Pinpoint the cell where the given text exists, returning its [x, y] midpoint coordinate. 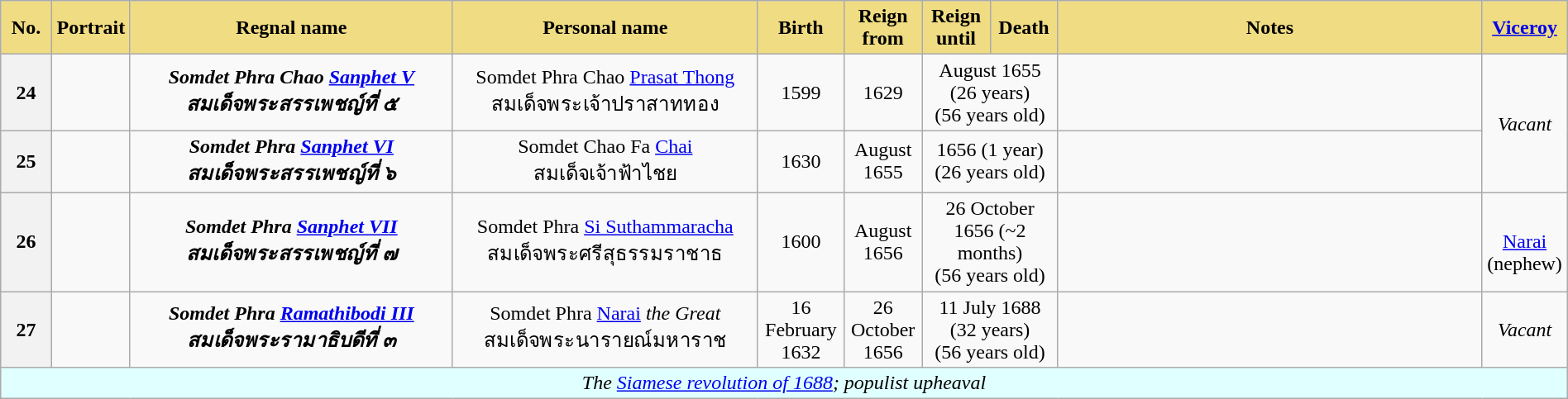
Reign from [883, 28]
1599 [801, 93]
Somdet Phra Sanphet VIIสมเด็จพระสรรเพชญ์ที่ ๗ [291, 241]
1656 (1 year)(26 years old) [990, 162]
Regnal name [291, 28]
The Siamese revolution of 1688; populist upheaval [784, 383]
Death [1024, 28]
August 1655 [883, 162]
Narai(nephew) [1525, 241]
16 February 1632 [801, 329]
Birth [801, 28]
No. [26, 28]
Notes [1270, 28]
1629 [883, 93]
24 [26, 93]
26 October 1656 (~2 months)(56 years old) [990, 241]
Somdet Phra Ramathibodi IIIสมเด็จพระรามาธิบดีที่ ๓ [291, 329]
Reign until [956, 28]
Personal name [605, 28]
Portrait [91, 28]
Somdet Phra Narai the Greatสมเด็จพระนารายณ์มหาราช [605, 329]
1630 [801, 162]
Somdet Phra Si Suthammarachaสมเด็จพระศรีสุธรรมราชาธ [605, 241]
Somdet Phra Sanphet VIสมเด็จพระสรรเพชญ์ที่ ๖ [291, 162]
Viceroy [1525, 28]
26 October 1656 [883, 329]
Somdet Phra Chao Sanphet Vสมเด็จพระสรรเพชญ์ที่ ๕ [291, 93]
1600 [801, 241]
August 1655 (26 years)(56 years old) [990, 93]
Somdet Chao Fa Chaiสมเด็จเจ้าฟ้าไชย [605, 162]
Somdet Phra Chao Prasat Thongสมเด็จพระเจ้าปราสาททอง [605, 93]
August 1656 [883, 241]
11 July 1688 (32 years)(56 years old) [990, 329]
27 [26, 329]
26 [26, 241]
25 [26, 162]
